Provide the [X, Y] coordinate of the cell's center where the given text is located.  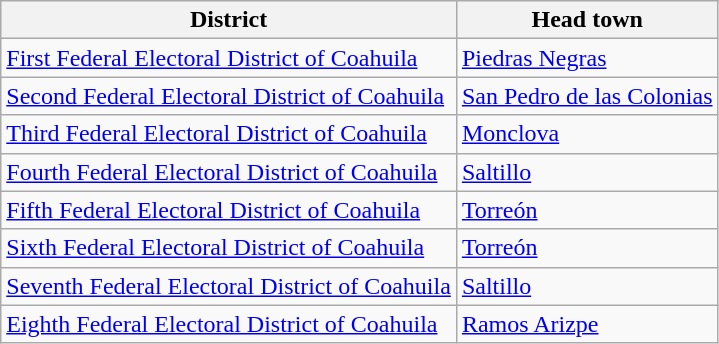
District [229, 20]
Seventh Federal Electoral District of Coahuila [229, 286]
Eighth Federal Electoral District of Coahuila [229, 324]
Monclova [587, 134]
Fifth Federal Electoral District of Coahuila [229, 210]
Head town [587, 20]
Third Federal Electoral District of Coahuila [229, 134]
Ramos Arizpe [587, 324]
Second Federal Electoral District of Coahuila [229, 96]
Sixth Federal Electoral District of Coahuila [229, 248]
Fourth Federal Electoral District of Coahuila [229, 172]
San Pedro de las Colonias [587, 96]
Piedras Negras [587, 58]
First Federal Electoral District of Coahuila [229, 58]
